Output the [x, y] coordinate of the center of the cell containing the given text.  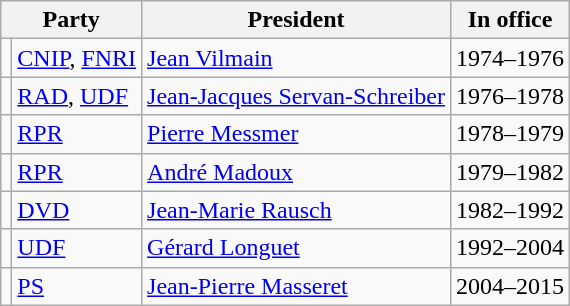
CNIP, FNRI [77, 58]
PS [77, 286]
1992–2004 [510, 248]
Gérard Longuet [296, 248]
1976–1978 [510, 96]
Jean-Marie Rausch [296, 210]
Party [72, 20]
UDF [77, 248]
1974–1976 [510, 58]
1979–1982 [510, 172]
1982–1992 [510, 210]
Jean-Pierre Masseret [296, 286]
Jean Vilmain [296, 58]
Jean-Jacques Servan-Schreiber [296, 96]
Pierre Messmer [296, 134]
André Madoux [296, 172]
In office [510, 20]
RAD, UDF [77, 96]
DVD [77, 210]
1978–1979 [510, 134]
President [296, 20]
2004–2015 [510, 286]
